Provide the [x, y] coordinate of the cell's center where the given text is located.  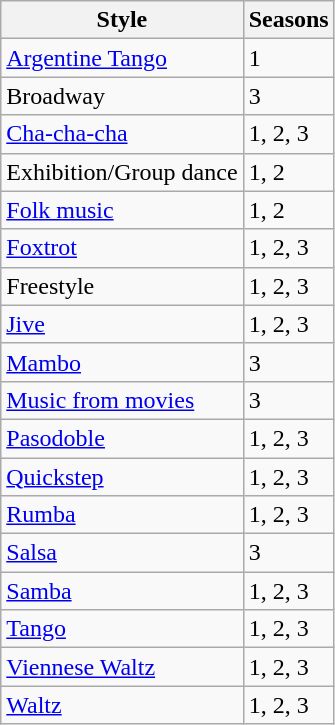
Style [122, 20]
Seasons [288, 20]
Music from movies [122, 400]
Rumba [122, 515]
Tango [122, 629]
Quickstep [122, 477]
Mambo [122, 362]
Pasodoble [122, 438]
Salsa [122, 553]
Samba [122, 591]
Waltz [122, 705]
Foxtrot [122, 248]
Viennese Waltz [122, 667]
Jive [122, 324]
Exhibition/Group dance [122, 172]
Argentine Tango [122, 58]
Cha-cha-cha [122, 134]
Freestyle [122, 286]
1 [288, 58]
Folk music [122, 210]
Broadway [122, 96]
